Return (X, Y) of the center of cell containing provided text 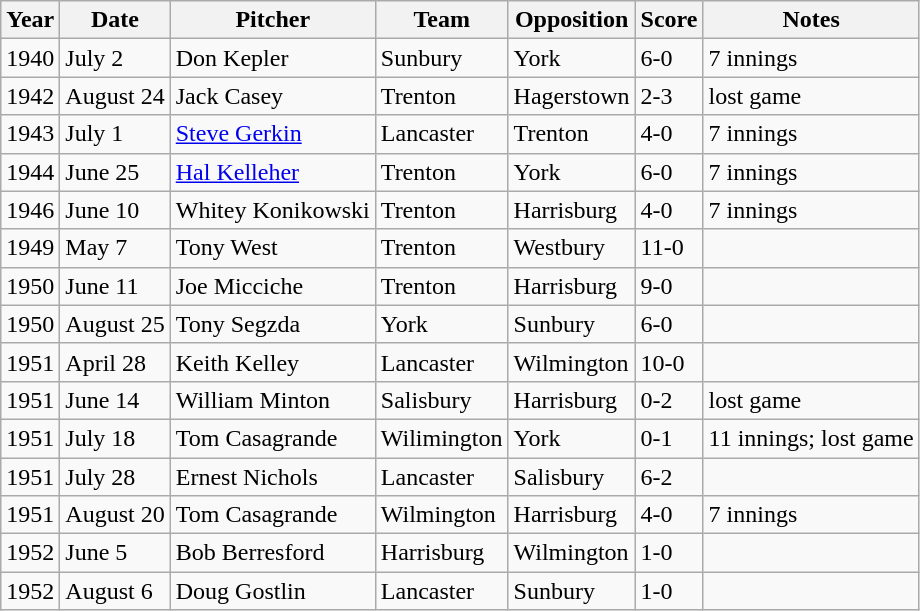
Pitcher (272, 20)
1940 (30, 58)
Don Kepler (272, 58)
Bob Berresford (272, 553)
0-2 (669, 400)
July 28 (115, 477)
June 5 (115, 553)
May 7 (115, 248)
April 28 (115, 362)
August 24 (115, 96)
Doug Gostlin (272, 591)
Hal Kelleher (272, 172)
June 11 (115, 286)
Score (669, 20)
2-3 (669, 96)
August 6 (115, 591)
June 14 (115, 400)
June 25 (115, 172)
11-0 (669, 248)
Ernest Nichols (272, 477)
Steve Gerkin (272, 134)
William Minton (272, 400)
1949 (30, 248)
1946 (30, 210)
Westbury (572, 248)
Year (30, 20)
July 18 (115, 438)
Team (442, 20)
Notes (811, 20)
Whitey Konikowski (272, 210)
Keith Kelley (272, 362)
July 2 (115, 58)
Wilimington (442, 438)
Joe Micciche (272, 286)
August 20 (115, 515)
Date (115, 20)
Hagerstown (572, 96)
1943 (30, 134)
Jack Casey (272, 96)
August 25 (115, 324)
Opposition (572, 20)
0-1 (669, 438)
11 innings; lost game (811, 438)
Tony West (272, 248)
1944 (30, 172)
July 1 (115, 134)
1942 (30, 96)
Tony Segzda (272, 324)
10-0 (669, 362)
9-0 (669, 286)
6-2 (669, 477)
June 10 (115, 210)
